For the text-containing cell, return its midpoint in (X, Y) coordinate format. 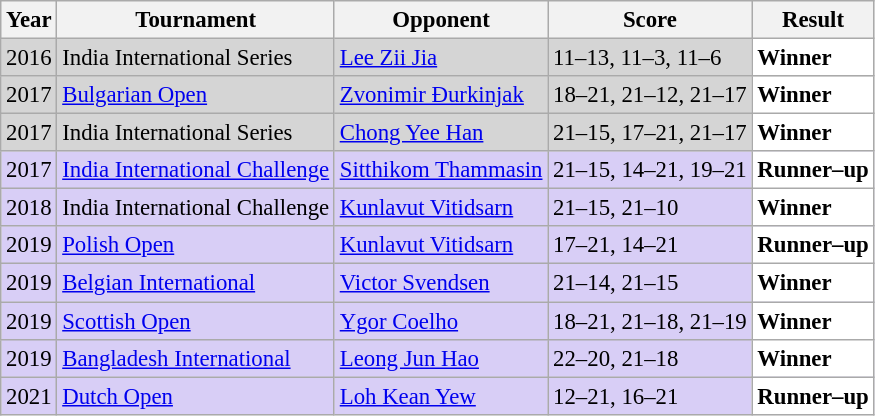
Year (29, 20)
Loh Kean Yew (440, 396)
22–20, 21–18 (650, 358)
Lee Zii Jia (440, 58)
Polish Open (196, 245)
18–21, 21–18, 21–19 (650, 321)
Tournament (196, 20)
Chong Yee Han (440, 133)
11–13, 11–3, 11–6 (650, 58)
21–15, 21–10 (650, 208)
Zvonimir Đurkinjak (440, 95)
Opponent (440, 20)
Score (650, 20)
21–15, 17–21, 21–17 (650, 133)
Sitthikom Thammasin (440, 170)
Bangladesh International (196, 358)
21–14, 21–15 (650, 283)
17–21, 14–21 (650, 245)
2021 (29, 396)
2016 (29, 58)
Result (813, 20)
12–21, 16–21 (650, 396)
Scottish Open (196, 321)
18–21, 21–12, 21–17 (650, 95)
Belgian International (196, 283)
Victor Svendsen (440, 283)
Ygor Coelho (440, 321)
2018 (29, 208)
Leong Jun Hao (440, 358)
Bulgarian Open (196, 95)
21–15, 14–21, 19–21 (650, 170)
Dutch Open (196, 396)
